Return (x, y) of the center of cell containing provided text 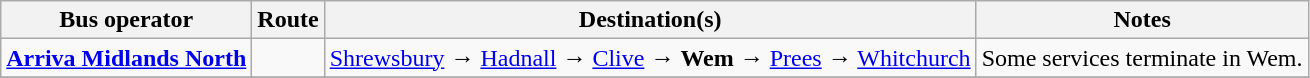
Notes (1142, 20)
Shrewsbury → Hadnall → Clive → Wem → Prees → Whitchurch (650, 58)
Destination(s) (650, 20)
Some services terminate in Wem. (1142, 58)
Route (288, 20)
Bus operator (126, 20)
Arriva Midlands North (126, 58)
